Search for the cell housing the specified text and yield its (X, Y) center coordinate. 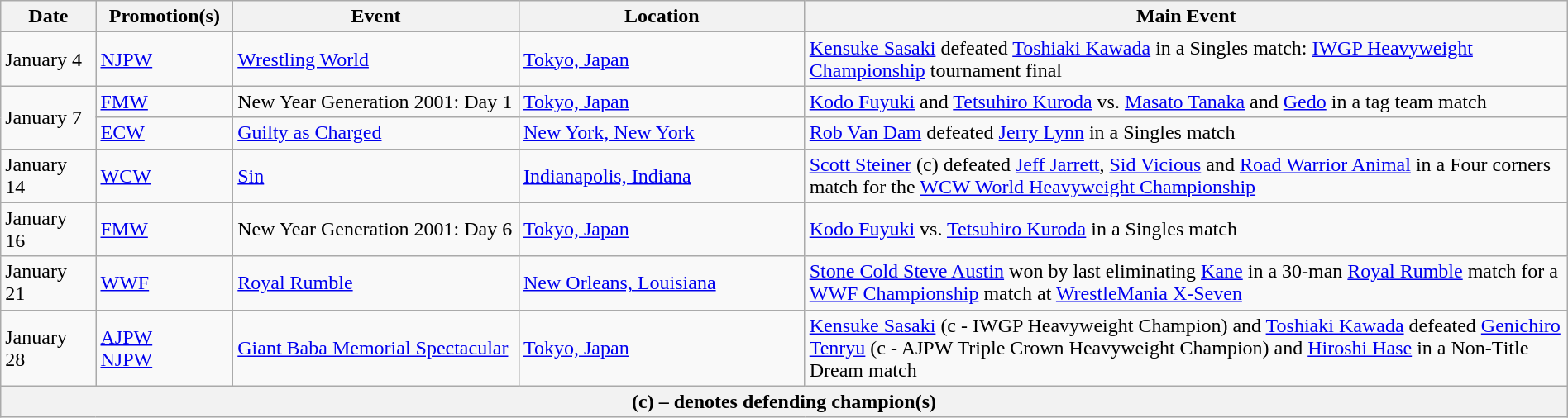
January 7 (48, 117)
Giant Baba Memorial Spectacular (376, 348)
Wrestling World (376, 59)
Kensuke Sasaki defeated Toshiaki Kawada in a Singles match: IWGP Heavyweight Championship tournament final (1186, 59)
AJPWNJPW (165, 348)
Event (376, 17)
ECW (165, 133)
Main Event (1186, 17)
January 16 (48, 230)
Location (662, 17)
New Orleans, Louisiana (662, 283)
January 21 (48, 283)
(c) – denotes defending champion(s) (784, 401)
Stone Cold Steve Austin won by last eliminating Kane in a 30-man Royal Rumble match for a WWF Championship match at WrestleMania X-Seven (1186, 283)
NJPW (165, 59)
Kodo Fuyuki and Tetsuhiro Kuroda vs. Masato Tanaka and Gedo in a tag team match (1186, 102)
Royal Rumble (376, 283)
Date (48, 17)
January 28 (48, 348)
January 14 (48, 175)
Kodo Fuyuki vs. Tetsuhiro Kuroda in a Singles match (1186, 230)
WCW (165, 175)
Scott Steiner (c) defeated Jeff Jarrett, Sid Vicious and Road Warrior Animal in a Four corners match for the WCW World Heavyweight Championship (1186, 175)
Rob Van Dam defeated Jerry Lynn in a Singles match (1186, 133)
New Year Generation 2001: Day 1 (376, 102)
Sin (376, 175)
New Year Generation 2001: Day 6 (376, 230)
Guilty as Charged (376, 133)
January 4 (48, 59)
WWF (165, 283)
Promotion(s) (165, 17)
New York, New York (662, 133)
Indianapolis, Indiana (662, 175)
